Return the (X, Y) coordinate for the center point of the cell that contains the specified text.  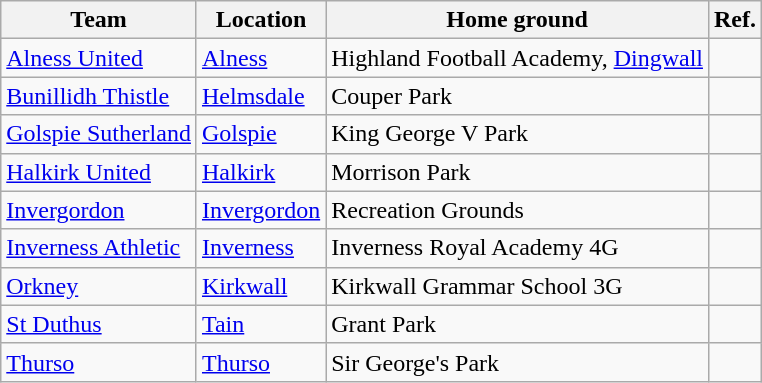
Inverness (260, 248)
Ref. (734, 20)
Bunillidh Thistle (99, 96)
Grant Park (518, 324)
Morrison Park (518, 172)
Kirkwall Grammar School 3G (518, 286)
Recreation Grounds (518, 210)
Highland Football Academy, Dingwall (518, 58)
Sir George's Park (518, 362)
Orkney (99, 286)
King George V Park (518, 134)
Golspie (260, 134)
Inverness Athletic (99, 248)
Location (260, 20)
St Duthus (99, 324)
Tain (260, 324)
Golspie Sutherland (99, 134)
Alness (260, 58)
Alness United (99, 58)
Halkirk (260, 172)
Kirkwall (260, 286)
Halkirk United (99, 172)
Helmsdale (260, 96)
Home ground (518, 20)
Couper Park (518, 96)
Inverness Royal Academy 4G (518, 248)
Team (99, 20)
